Extract the [x, y] coordinate from the center of the cell holding the provided text.  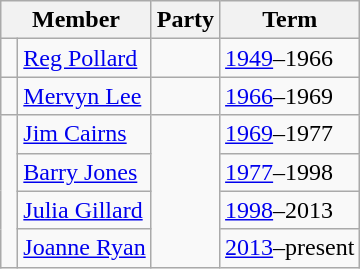
1969–1977 [290, 134]
Barry Jones [84, 172]
Reg Pollard [84, 58]
Joanne Ryan [84, 248]
Party [185, 20]
Jim Cairns [84, 134]
Term [290, 20]
1998–2013 [290, 210]
1949–1966 [290, 58]
Member [76, 20]
1977–1998 [290, 172]
1966–1969 [290, 96]
2013–present [290, 248]
Julia Gillard [84, 210]
Mervyn Lee [84, 96]
